Search for the cell housing the specified text and yield its [X, Y] center coordinate. 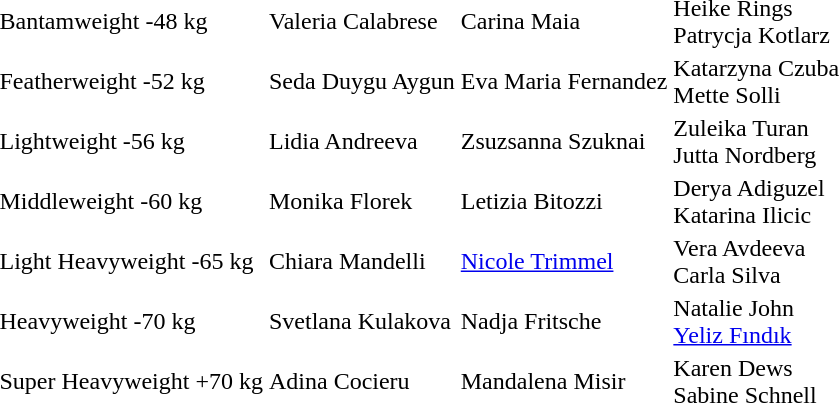
Eva Maria Fernandez [564, 82]
Chiara Mandelli [362, 262]
Svetlana Kulakova [362, 322]
Nadja Fritsche [564, 322]
Letizia Bitozzi [564, 202]
Zsuzsanna Szuknai [564, 142]
Nicole Trimmel [564, 262]
Seda Duygu Aygun [362, 82]
Monika Florek [362, 202]
Lidia Andreeva [362, 142]
